Find where the given text appears and provide that cell's center as [X, Y] coordinate. 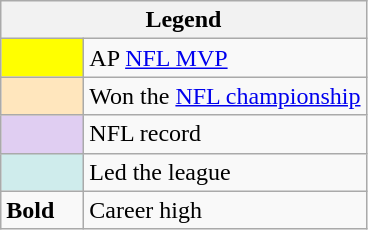
Won the NFL championship [225, 96]
Legend [184, 20]
Bold [42, 210]
Led the league [225, 172]
Career high [225, 210]
NFL record [225, 134]
AP NFL MVP [225, 58]
